Identify which cell holds the provided text, then report its (x, y) central coordinate. 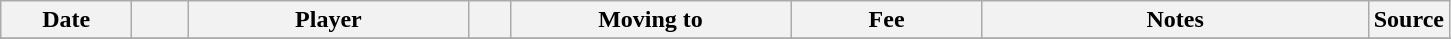
Fee (886, 20)
Source (1408, 20)
Notes (1175, 20)
Player (328, 20)
Date (66, 20)
Moving to (650, 20)
